Pinpoint the cell where the given text exists, returning its [X, Y] midpoint coordinate. 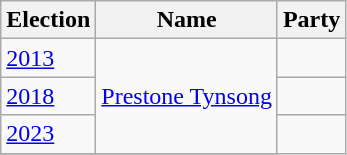
Election [48, 20]
Name [187, 20]
Party [311, 20]
2018 [48, 96]
Prestone Tynsong [187, 96]
2013 [48, 58]
2023 [48, 134]
